Scan for the cell matching the given text and deliver its (x, y) coordinate at center. 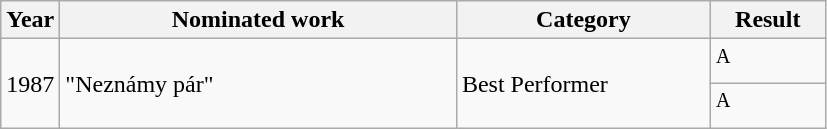
"Neznámy pár" (258, 84)
1987 (30, 84)
Best Performer (583, 84)
Category (583, 20)
Nominated work (258, 20)
Year (30, 20)
Result (768, 20)
